For the text-containing cell, return its midpoint in (x, y) coordinate format. 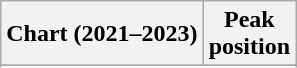
Chart (2021–2023) (102, 34)
Peakposition (249, 34)
